Scan for the cell matching the given text and deliver its (X, Y) coordinate at center. 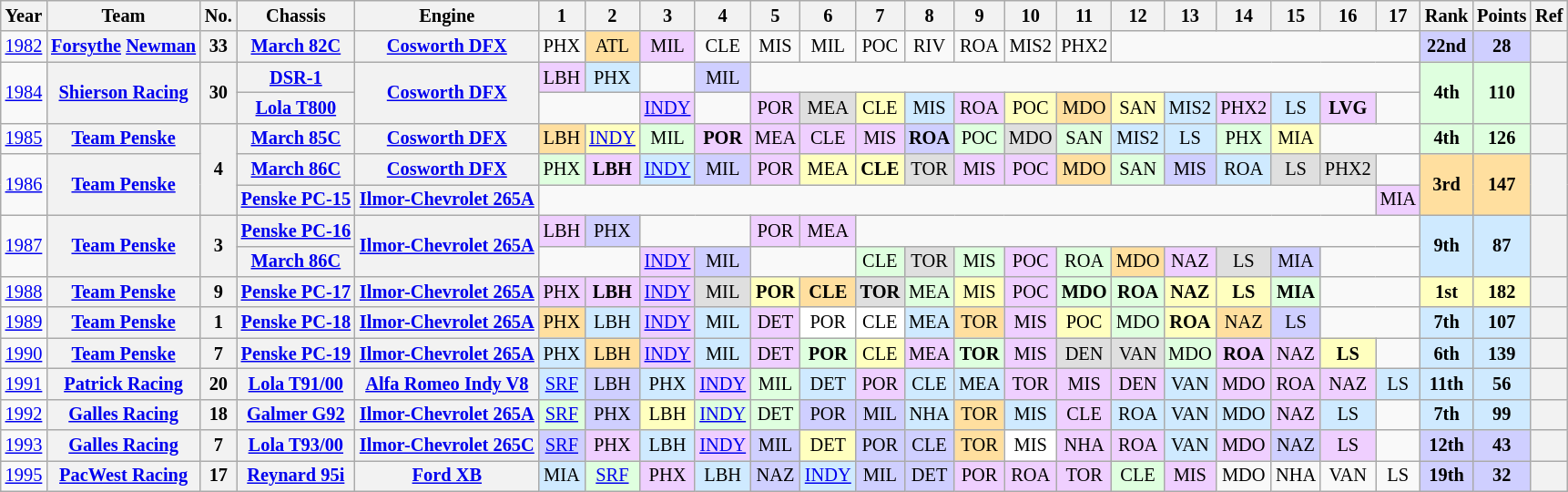
33 (219, 46)
Patrick Racing (124, 384)
Penske PC-17 (296, 292)
LVG (1348, 108)
1987 (24, 246)
Lola T93/00 (296, 446)
Ilmor-Chevrolet 265C (447, 446)
18 (219, 415)
1986 (24, 184)
1992 (24, 415)
14 (1244, 15)
32 (1502, 476)
1984 (24, 93)
16 (1348, 15)
Engine (447, 15)
Forsythe Newman (124, 46)
107 (1502, 323)
1st (1446, 292)
Reynard 95i (296, 476)
30 (219, 93)
126 (1502, 138)
DSR-1 (296, 77)
Shierson Racing (124, 93)
1995 (24, 476)
ATL (612, 46)
43 (1502, 446)
March 85C (296, 138)
Galmer G92 (296, 415)
110 (1502, 93)
Penske PC-15 (296, 200)
11th (1446, 384)
Alfa Romeo Indy V8 (447, 384)
139 (1502, 354)
3rd (1446, 184)
15 (1296, 15)
Penske PC-18 (296, 323)
12 (1138, 15)
Ford XB (447, 476)
28 (1502, 46)
Team (124, 15)
182 (1502, 292)
RIV (929, 46)
Penske PC-16 (296, 231)
1993 (24, 446)
No. (219, 15)
Chassis (296, 15)
1991 (24, 384)
1988 (24, 292)
87 (1502, 246)
22nd (1446, 46)
5 (776, 15)
56 (1502, 384)
6 (829, 15)
147 (1502, 184)
9th (1446, 246)
13 (1189, 15)
PacWest Racing (124, 476)
12th (1446, 446)
Year (24, 15)
19th (1446, 476)
1989 (24, 323)
Penske PC-19 (296, 354)
8 (929, 15)
Rank (1446, 15)
2 (612, 15)
Lola T91/00 (296, 384)
Lola T800 (296, 108)
Points (1502, 15)
6th (1446, 354)
1982 (24, 46)
11 (1084, 15)
1985 (24, 138)
1990 (24, 354)
Ref (1549, 15)
10 (1031, 15)
March 82C (296, 46)
99 (1502, 415)
20 (219, 384)
